Scan for the cell matching the given text and deliver its [x, y] coordinate at center. 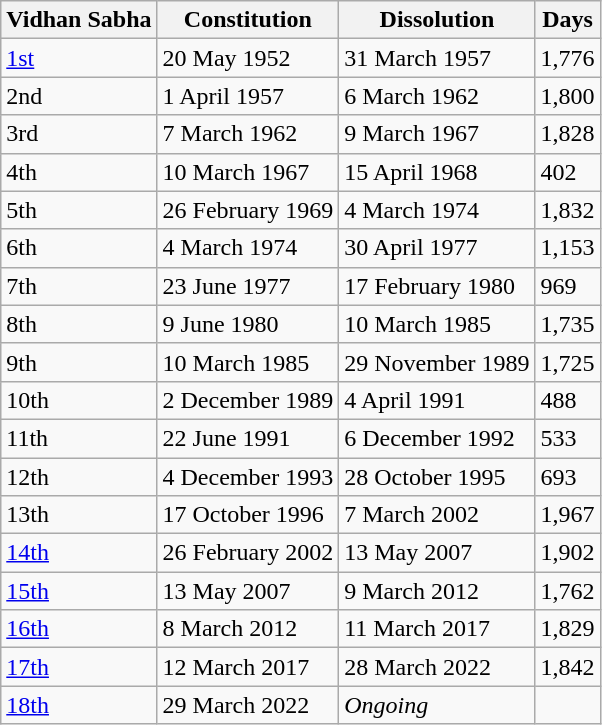
533 [568, 438]
4 December 1993 [248, 477]
14th [79, 553]
9th [79, 362]
693 [568, 477]
26 February 2002 [248, 553]
23 June 1977 [248, 286]
6 March 1962 [437, 96]
7th [79, 286]
10th [79, 400]
Dissolution [437, 20]
17 October 1996 [248, 515]
Vidhan Sabha [79, 20]
1,842 [568, 667]
12th [79, 477]
18th [79, 705]
15th [79, 591]
5th [79, 210]
488 [568, 400]
2nd [79, 96]
15 April 1968 [437, 172]
6 December 1992 [437, 438]
1,153 [568, 248]
1,762 [568, 591]
6th [79, 248]
1,832 [568, 210]
1,800 [568, 96]
31 March 1957 [437, 58]
12 March 2017 [248, 667]
17th [79, 667]
30 April 1977 [437, 248]
1 April 1957 [248, 96]
969 [568, 286]
11th [79, 438]
1,828 [568, 134]
Days [568, 20]
29 November 1989 [437, 362]
1st [79, 58]
16th [79, 629]
8th [79, 324]
22 June 1991 [248, 438]
Ongoing [437, 705]
20 May 1952 [248, 58]
7 March 2002 [437, 515]
28 October 1995 [437, 477]
9 June 1980 [248, 324]
28 March 2022 [437, 667]
4th [79, 172]
1,735 [568, 324]
13th [79, 515]
2 December 1989 [248, 400]
1,829 [568, 629]
1,902 [568, 553]
9 March 2012 [437, 591]
Constitution [248, 20]
3rd [79, 134]
26 February 1969 [248, 210]
1,967 [568, 515]
29 March 2022 [248, 705]
7 March 1962 [248, 134]
11 March 2017 [437, 629]
1,725 [568, 362]
8 March 2012 [248, 629]
9 March 1967 [437, 134]
402 [568, 172]
4 April 1991 [437, 400]
17 February 1980 [437, 286]
10 March 1967 [248, 172]
1,776 [568, 58]
